Find where the given text appears and provide that cell's center as [x, y] coordinate. 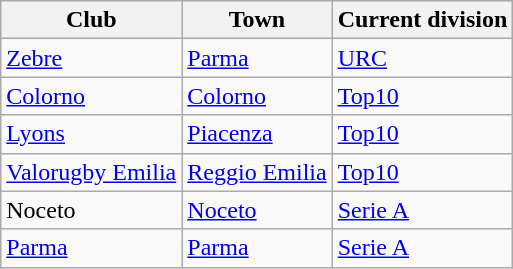
Club [92, 20]
Valorugby Emilia [92, 172]
Reggio Emilia [257, 172]
Zebre [92, 58]
Current division [422, 20]
URC [422, 58]
Lyons [92, 134]
Town [257, 20]
Piacenza [257, 134]
